Identify which cell holds the provided text, then report its (X, Y) central coordinate. 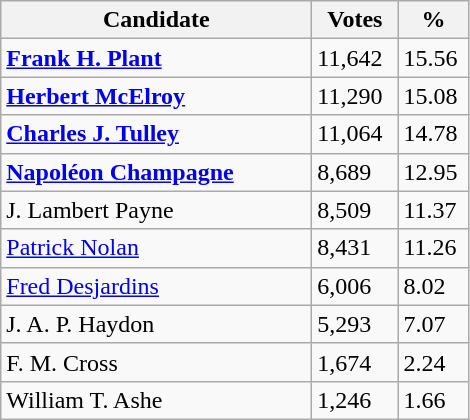
J. A. P. Haydon (156, 324)
William T. Ashe (156, 400)
11,290 (355, 96)
11,642 (355, 58)
12.95 (434, 172)
Frank H. Plant (156, 58)
Charles J. Tulley (156, 134)
J. Lambert Payne (156, 210)
1.66 (434, 400)
15.56 (434, 58)
7.07 (434, 324)
8.02 (434, 286)
6,006 (355, 286)
1,246 (355, 400)
Candidate (156, 20)
1,674 (355, 362)
11.26 (434, 248)
2.24 (434, 362)
% (434, 20)
8,509 (355, 210)
8,431 (355, 248)
8,689 (355, 172)
Patrick Nolan (156, 248)
Votes (355, 20)
15.08 (434, 96)
14.78 (434, 134)
Herbert McElroy (156, 96)
Fred Desjardins (156, 286)
Napoléon Champagne (156, 172)
F. M. Cross (156, 362)
11,064 (355, 134)
11.37 (434, 210)
5,293 (355, 324)
